From the cell containing the given text, extract its center point as (X, Y) coordinate. 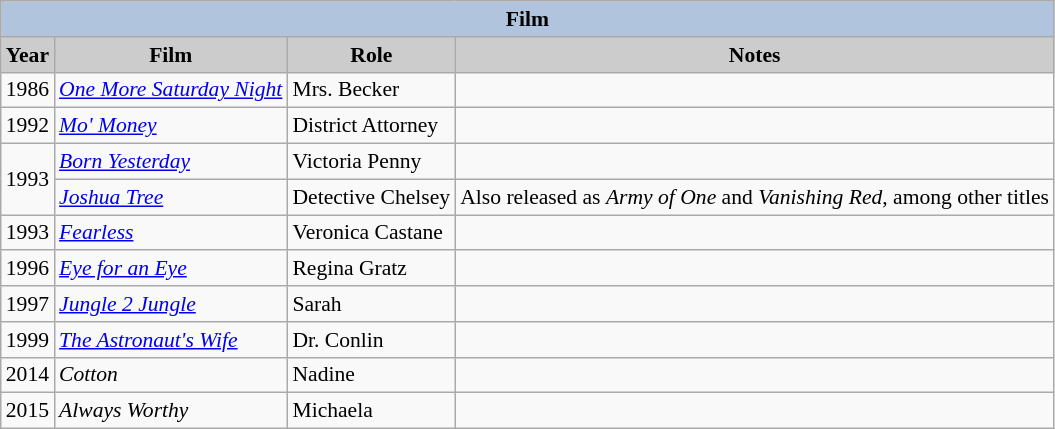
Mo' Money (170, 126)
Notes (754, 55)
Nadine (371, 375)
1992 (28, 126)
1997 (28, 304)
Mrs. Becker (371, 90)
Born Yesterday (170, 162)
2015 (28, 411)
Michaela (371, 411)
One More Saturday Night (170, 90)
The Astronaut's Wife (170, 340)
Sarah (371, 304)
1999 (28, 340)
Regina Gratz (371, 269)
Role (371, 55)
Detective Chelsey (371, 197)
Jungle 2 Jungle (170, 304)
2014 (28, 375)
Victoria Penny (371, 162)
Dr. Conlin (371, 340)
1986 (28, 90)
Veronica Castane (371, 233)
Fearless (170, 233)
Year (28, 55)
1996 (28, 269)
Cotton (170, 375)
Eye for an Eye (170, 269)
District Attorney (371, 126)
Always Worthy (170, 411)
Joshua Tree (170, 197)
Also released as Army of One and Vanishing Red, among other titles (754, 197)
